Scan for the cell matching the given text and deliver its (X, Y) coordinate at center. 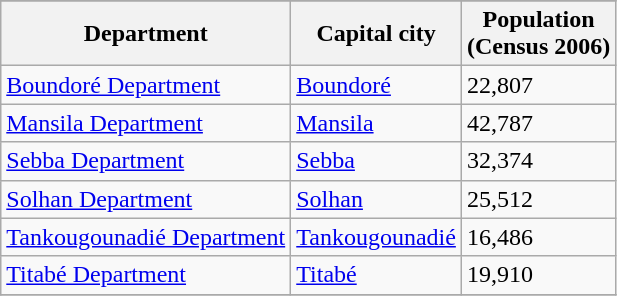
16,486 (538, 237)
Sebba (376, 161)
32,374 (538, 161)
Solhan Department (146, 199)
22,807 (538, 85)
Mansila Department (146, 123)
Mansila (376, 123)
Boundoré (376, 85)
Solhan (376, 199)
19,910 (538, 275)
Population (Census 2006) (538, 34)
Tankougounadié (376, 237)
Titabé (376, 275)
Tankougounadié Department (146, 237)
Department (146, 34)
Boundoré Department (146, 85)
Sebba Department (146, 161)
Titabé Department (146, 275)
42,787 (538, 123)
Capital city (376, 34)
25,512 (538, 199)
